Determine the (x, y) coordinate at the center of the cell enclosing the given text.  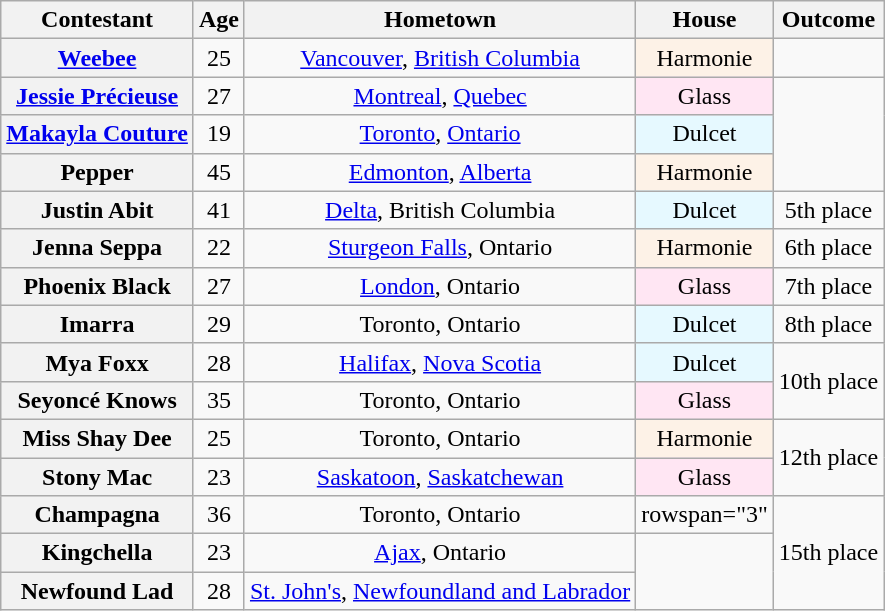
Jessie Précieuse (98, 96)
10th place (828, 381)
36 (218, 515)
41 (218, 210)
35 (218, 400)
22 (218, 248)
Ajax, Ontario (440, 553)
Delta, British Columbia (440, 210)
Mya Foxx (98, 362)
Edmonton, Alberta (440, 172)
45 (218, 172)
Hometown (440, 20)
Phoenix Black (98, 286)
Seyoncé Knows (98, 400)
Justin Abit (98, 210)
Weebee (98, 58)
7th place (828, 286)
Vancouver, British Columbia (440, 58)
Pepper (98, 172)
Age (218, 20)
Contestant (98, 20)
House (705, 20)
19 (218, 134)
Kingchella (98, 553)
Jenna Seppa (98, 248)
12th place (828, 457)
29 (218, 324)
5th place (828, 210)
8th place (828, 324)
Champagna (98, 515)
Newfound Lad (98, 591)
Miss Shay Dee (98, 438)
Imarra (98, 324)
Saskatoon, Saskatchewan (440, 477)
6th place (828, 248)
Stony Mac (98, 477)
Sturgeon Falls, Ontario (440, 248)
St. John's, Newfoundland and Labrador (440, 591)
London, Ontario (440, 286)
Makayla Couture (98, 134)
Halifax, Nova Scotia (440, 362)
rowspan="3" (705, 515)
15th place (828, 553)
Montreal, Quebec (440, 96)
Outcome (828, 20)
